Locate the cell with the specified text and output its (x, y) center coordinate. 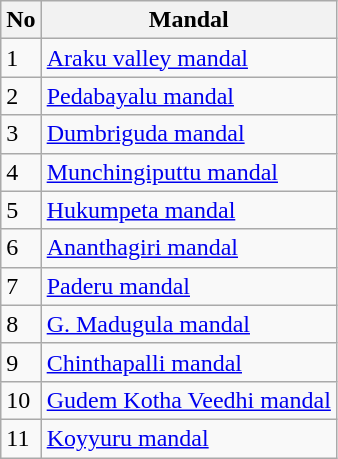
Araku valley mandal (188, 58)
4 (21, 172)
10 (21, 400)
Paderu mandal (188, 286)
9 (21, 362)
G. Madugula mandal (188, 324)
Dumbriguda mandal (188, 134)
Pedabayalu mandal (188, 96)
Ananthagiri mandal (188, 248)
Koyyuru mandal (188, 438)
7 (21, 286)
No (21, 20)
5 (21, 210)
2 (21, 96)
Chinthapalli mandal (188, 362)
1 (21, 58)
Munchingiputtu mandal (188, 172)
11 (21, 438)
3 (21, 134)
8 (21, 324)
Mandal (188, 20)
6 (21, 248)
Gudem Kotha Veedhi mandal (188, 400)
Hukumpeta mandal (188, 210)
